Provide the (X, Y) coordinate of the cell's center where the given text is located.  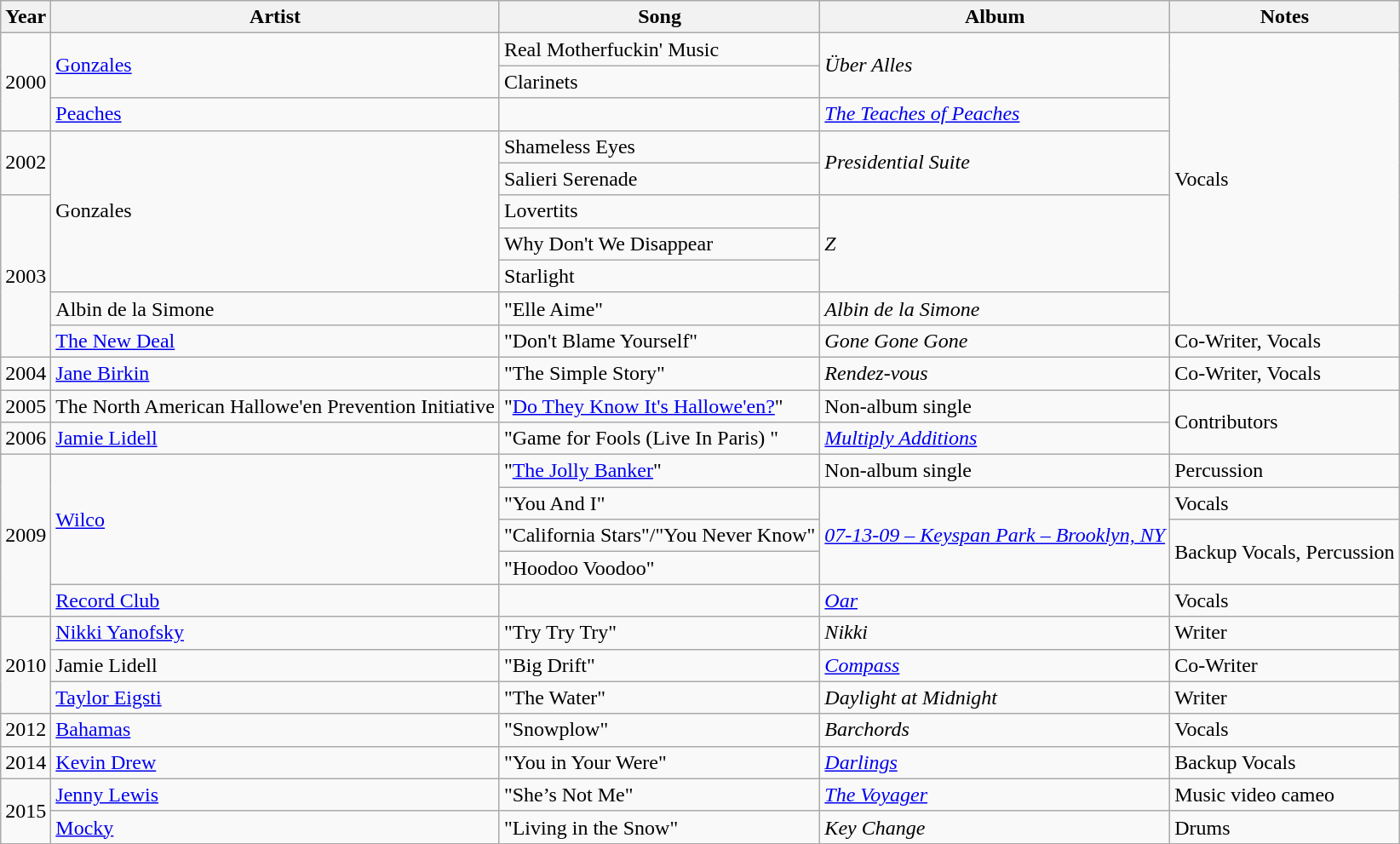
Presidential Suite (995, 163)
Notes (1284, 17)
Darlings (995, 762)
"Big Drift" (659, 665)
"Game for Fools (Live In Paris) " (659, 439)
Z (995, 244)
Wilco (276, 520)
Backup Vocals (1284, 762)
Jane Birkin (276, 373)
Kevin Drew (276, 762)
Year (26, 17)
Jenny Lewis (276, 795)
The Teaches of Peaches (995, 114)
Lovertits (659, 211)
Compass (995, 665)
Salieri Serenade (659, 179)
Record Club (276, 600)
"Elle Aime" (659, 308)
Percussion (1284, 471)
Contributors (1284, 422)
Gone Gone Gone (995, 341)
2005 (26, 406)
Barchords (995, 730)
"Try Try Try" (659, 633)
The Voyager (995, 795)
"The Jolly Banker" (659, 471)
"Don't Blame Yourself" (659, 341)
Multiply Additions (995, 439)
"You And I" (659, 503)
Über Alles (995, 66)
07-13-09 – Keyspan Park – Brooklyn, NY (995, 536)
Music video cameo (1284, 795)
Artist (276, 17)
"California Stars"/"You Never Know" (659, 536)
"The Water" (659, 698)
The New Deal (276, 341)
Nikki Yanofsky (276, 633)
"The Simple Story" (659, 373)
2012 (26, 730)
Backup Vocals, Percussion (1284, 552)
"Do They Know It's Hallowe'en?" (659, 406)
Bahamas (276, 730)
Clarinets (659, 82)
2010 (26, 665)
2004 (26, 373)
2000 (26, 82)
Shameless Eyes (659, 146)
Oar (995, 600)
2009 (26, 536)
Drums (1284, 827)
Why Don't We Disappear (659, 244)
Rendez-vous (995, 373)
Song (659, 17)
The North American Hallowe'en Prevention Initiative (276, 406)
Mocky (276, 827)
Taylor Eigsti (276, 698)
Daylight at Midnight (995, 698)
"Living in the Snow" (659, 827)
"Snowplow" (659, 730)
Album (995, 17)
Key Change (995, 827)
"Hoodoo Voodoo" (659, 568)
"She’s Not Me" (659, 795)
Peaches (276, 114)
Starlight (659, 276)
2002 (26, 163)
2015 (26, 811)
2006 (26, 439)
"You in Your Were" (659, 762)
2003 (26, 276)
Real Motherfuckin' Music (659, 49)
Co-Writer (1284, 665)
2014 (26, 762)
Nikki (995, 633)
